Return the (X, Y) coordinate for the center point of the cell that contains the specified text.  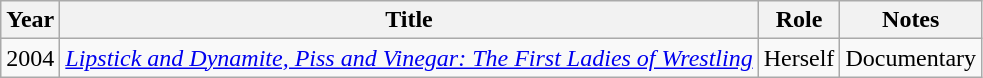
Role (799, 20)
2004 (30, 58)
Herself (799, 58)
Lipstick and Dynamite, Piss and Vinegar: The First Ladies of Wrestling (409, 58)
Title (409, 20)
Notes (911, 20)
Documentary (911, 58)
Year (30, 20)
